Locate the cell with the specified text and output its (X, Y) center coordinate. 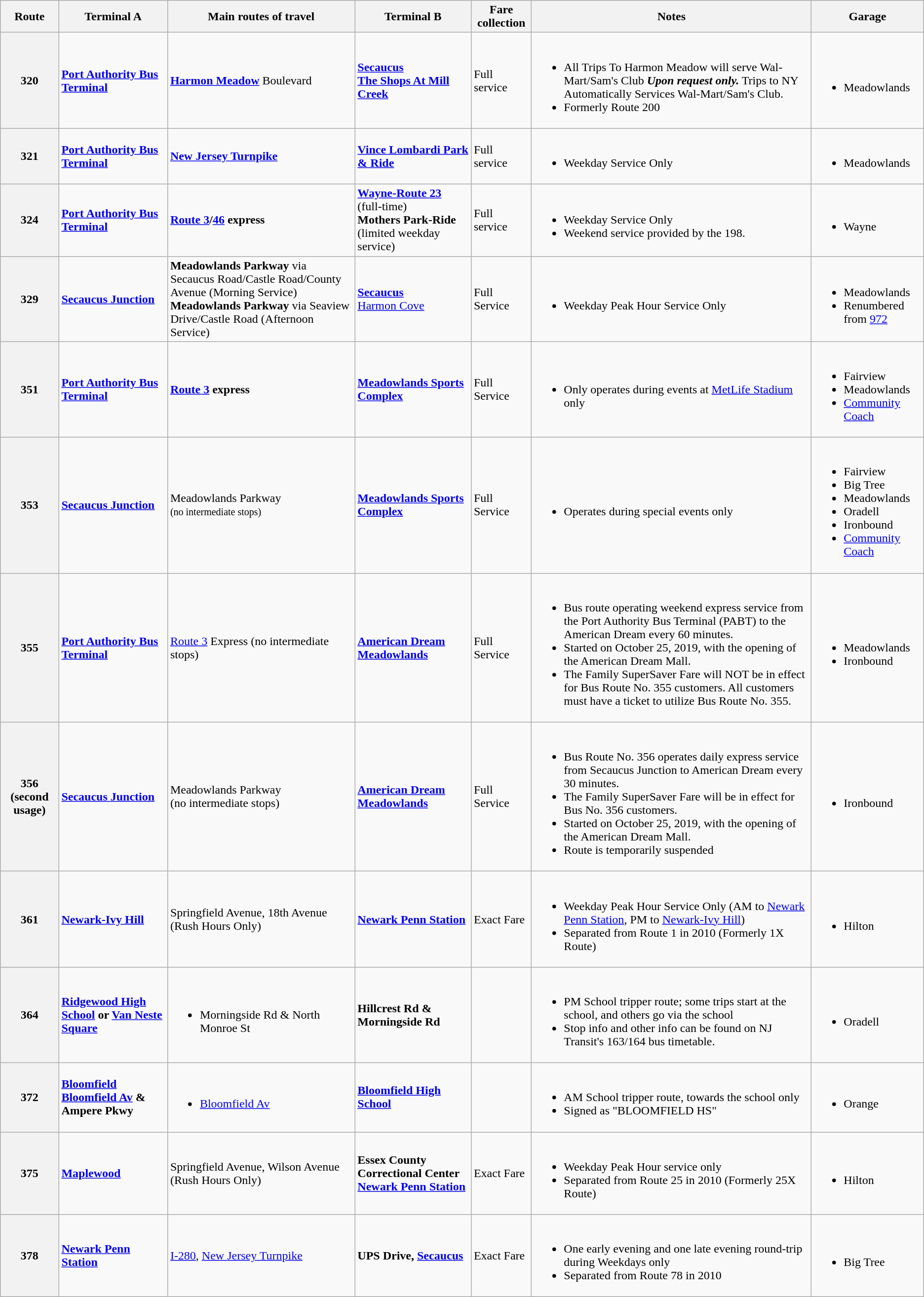
Weekday Peak Hour Service Only (AM to Newark Penn Station, PM to Newark-Ivy Hill)Separated from Route 1 in 2010 (Formerly 1X Route) (671, 919)
FairviewBig TreeMeadowlandsOradellIronboundCommunity Coach (868, 505)
Ironbound (868, 797)
355 (30, 648)
Route 3/46 express (261, 220)
Weekday Service OnlyWeekend service provided by the 198. (671, 220)
Newark-Ivy Hill (113, 919)
Weekday Peak Hour Service Only (671, 299)
Weekday Peak Hour service onlySeparated from Route 25 in 2010 (Formerly 25X Route) (671, 1174)
364 (30, 1015)
Harmon Meadow Boulevard (261, 80)
UPS Drive, Secaucus (413, 1256)
Garage (868, 17)
320 (30, 80)
351 (30, 389)
324 (30, 220)
AM School tripper route, towards the school onlySigned as "BLOOMFIELD HS" (671, 1097)
Bloomfield Av (261, 1097)
Notes (671, 17)
Operates during special events only (671, 505)
Hillcrest Rd & Morningside Rd (413, 1015)
Fare collection (501, 17)
Big Tree (868, 1256)
329 (30, 299)
Terminal B (413, 17)
Springfield Avenue, 18th Avenue (Rush Hours Only) (261, 919)
375 (30, 1174)
Maplewood (113, 1174)
New Jersey Turnpike (261, 156)
FairviewMeadowlandsCommunity Coach (868, 389)
Vince Lombardi Park & Ride (413, 156)
Only operates during events at MetLife Stadium only (671, 389)
372 (30, 1097)
Essex County Correctional CenterNewark Penn Station (413, 1174)
I-280, New Jersey Turnpike (261, 1256)
Route 3 Express (no intermediate stops) (261, 648)
Springfield Avenue, Wilson Avenue (Rush Hours Only) (261, 1174)
Ridgewood High School or Van Neste Square (113, 1015)
One early evening and one late evening round-trip during Weekdays onlySeparated from Route 78 in 2010 (671, 1256)
Route (30, 17)
361 (30, 919)
Weekday Service Only (671, 156)
321 (30, 156)
Oradell (868, 1015)
Terminal A (113, 17)
Wayne-Route 23 (full-time)Mothers Park-Ride (limited weekday service) (413, 220)
Route 3 express (261, 389)
Bloomfield High School (413, 1097)
Morningside Rd & North Monroe St (261, 1015)
Wayne (868, 220)
356 (second usage) (30, 797)
378 (30, 1256)
MeadowlandsRenumbered from 972 (868, 299)
Orange (868, 1097)
SecaucusThe Shops At Mill Creek (413, 80)
MeadowlandsIronbound (868, 648)
353 (30, 505)
Bloomfield Bloomfield Av & Ampere Pkwy (113, 1097)
SecaucusHarmon Cove (413, 299)
Main routes of travel (261, 17)
